Extract the (x, y) coordinate from the center of the cell holding the provided text.  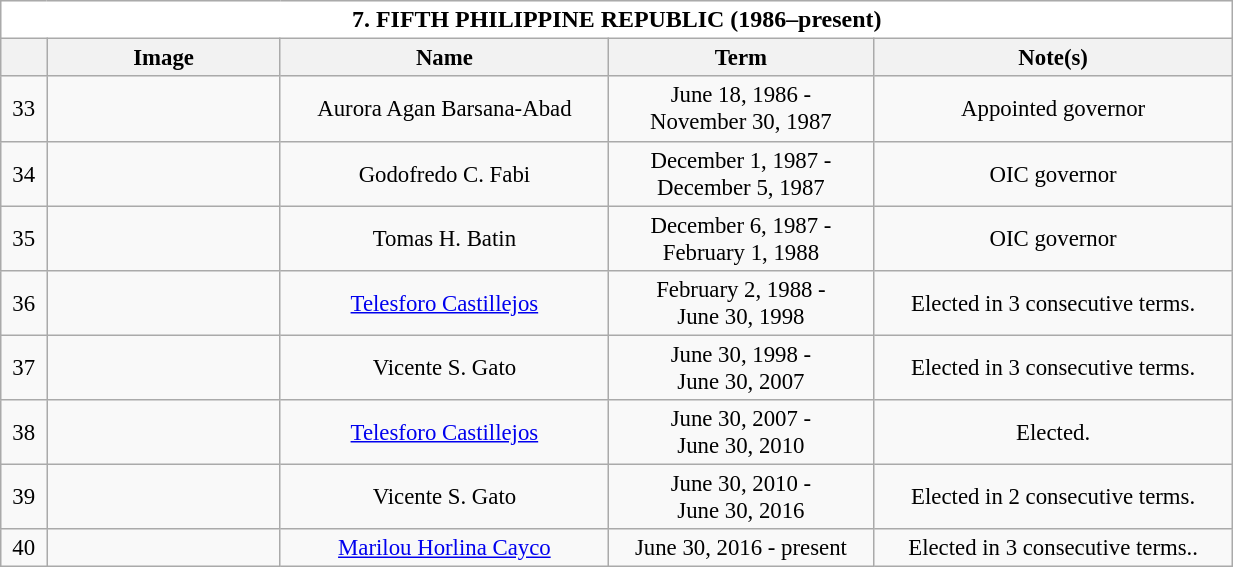
June 30, 2016 - present (740, 548)
Appointed governor (1054, 110)
December 6, 1987 - February 1, 1988 (740, 238)
Elected in 3 consecutive terms.. (1054, 548)
Tomas H. Batin (444, 238)
Elected. (1054, 432)
35 (24, 238)
Elected in 2 consecutive terms. (1054, 496)
Term (740, 58)
December 1, 1987 - December 5, 1987 (740, 174)
Marilou Horlina Cayco (444, 548)
June 18, 1986 - November 30, 1987 (740, 110)
Aurora Agan Barsana-Abad (444, 110)
34 (24, 174)
June 30, 1998 - June 30, 2007 (740, 368)
Name (444, 58)
7. FIFTH PHILIPPINE REPUBLIC (1986–present) (617, 20)
June 30, 2007 - June 30, 2010 (740, 432)
February 2, 1988 - June 30, 1998 (740, 302)
36 (24, 302)
Godofredo C. Fabi (444, 174)
40 (24, 548)
39 (24, 496)
Image (164, 58)
38 (24, 432)
Note(s) (1054, 58)
33 (24, 110)
June 30, 2010 - June 30, 2016 (740, 496)
37 (24, 368)
